Output the (X, Y) coordinate of the center of the cell containing the given text.  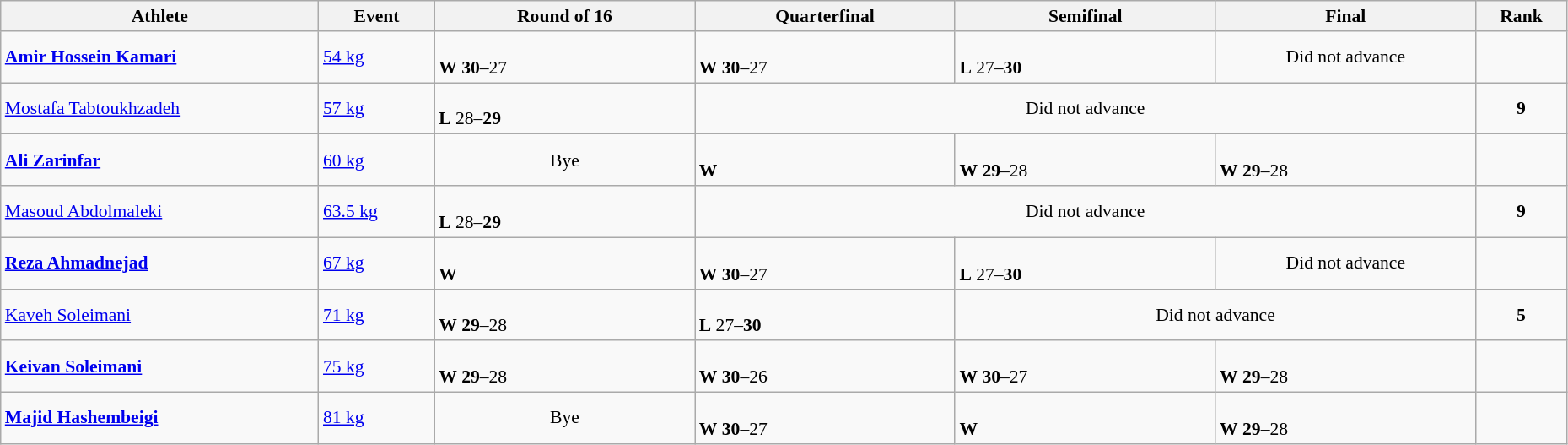
Semifinal (1085, 16)
W 30–26 (825, 366)
Event (376, 16)
75 kg (376, 366)
54 kg (376, 57)
Round of 16 (565, 16)
67 kg (376, 263)
Masoud Abdolmaleki (160, 211)
Amir Hossein Kamari (160, 57)
63.5 kg (376, 211)
Athlete (160, 16)
57 kg (376, 108)
Keivan Soleimani (160, 366)
60 kg (376, 160)
Mostafa Tabtoukhzadeh (160, 108)
Quarterfinal (825, 16)
Majid Hashembeigi (160, 419)
81 kg (376, 419)
Rank (1522, 16)
Reza Ahmadnejad (160, 263)
Ali Zarinfar (160, 160)
5 (1522, 314)
71 kg (376, 314)
Kaveh Soleimani (160, 314)
Final (1346, 16)
